Identify which cell holds the provided text, then report its [X, Y] central coordinate. 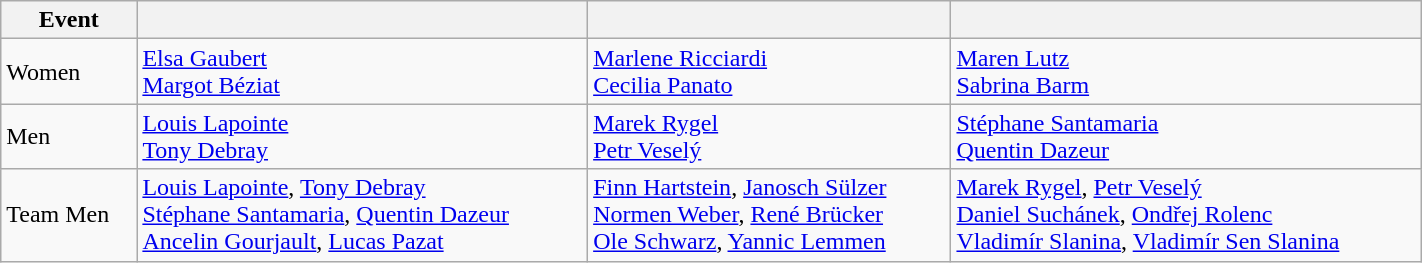
Maren LutzSabrina Barm [1186, 72]
Event [69, 20]
Marek Rygel, Petr VeselýDaniel Suchánek, Ondřej RolencVladimír Slanina, Vladimír Sen Slanina [1186, 215]
Finn Hartstein, Janosch SülzerNormen Weber, René BrückerOle Schwarz, Yannic Lemmen [770, 215]
Stéphane SantamariaQuentin Dazeur [1186, 136]
Louis LapointeTony Debray [362, 136]
Marlene RicciardiCecilia Panato [770, 72]
Women [69, 72]
Men [69, 136]
Elsa GaubertMargot Béziat [362, 72]
Team Men [69, 215]
Louis Lapointe, Tony DebrayStéphane Santamaria, Quentin DazeurAncelin Gourjault, Lucas Pazat [362, 215]
Marek RygelPetr Veselý [770, 136]
